Capture the cell that displays the provided text and extract its (X, Y) central coordinate. 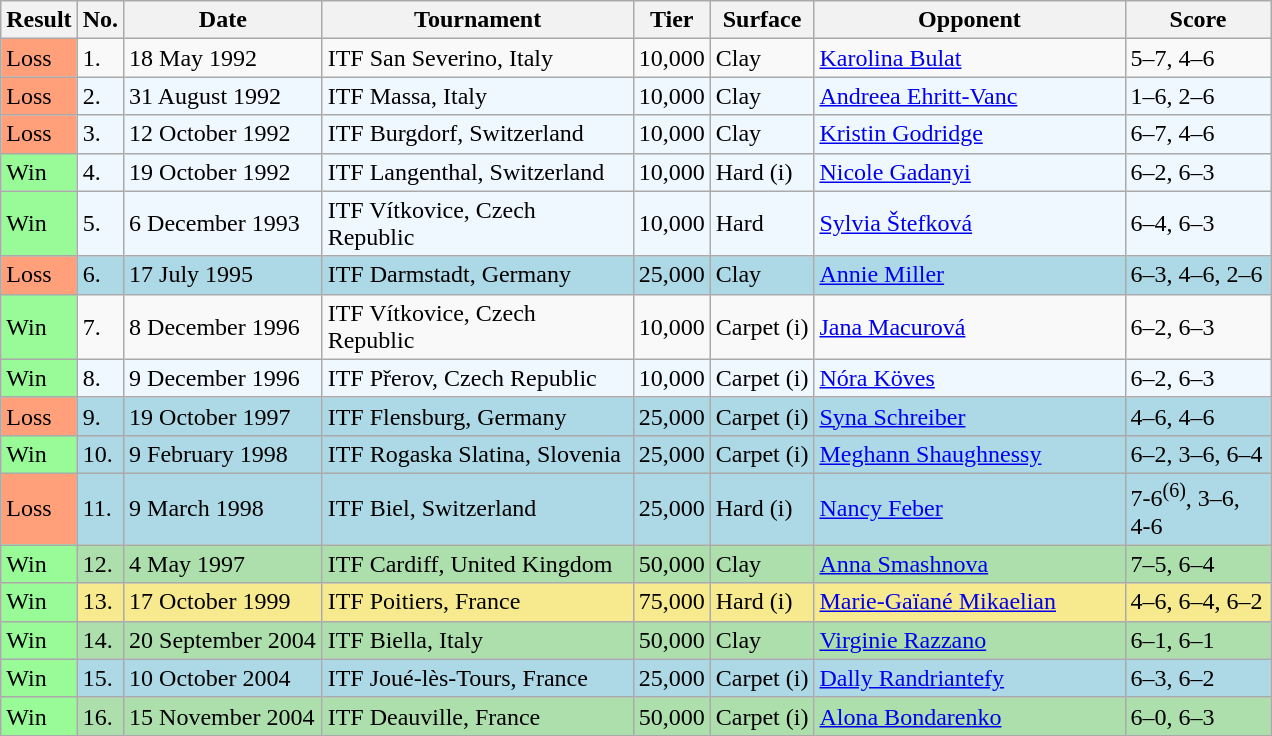
ITF Přerov, Czech Republic (478, 378)
15 November 2004 (224, 716)
6. (100, 275)
12. (100, 564)
Alona Bondarenko (970, 716)
5. (100, 224)
ITF Rogaska Slatina, Slovenia (478, 454)
ITF Poitiers, France (478, 602)
Tier (672, 20)
17 October 1999 (224, 602)
6–7, 4–6 (1198, 134)
4. (100, 172)
ITF Burgdorf, Switzerland (478, 134)
9. (100, 416)
5–7, 4–6 (1198, 58)
6–1, 6–1 (1198, 640)
Annie Miller (970, 275)
Sylvia Štefková (970, 224)
6–2, 3–6, 6–4 (1198, 454)
ITF Flensburg, Germany (478, 416)
Karolina Bulat (970, 58)
3. (100, 134)
75,000 (672, 602)
8. (100, 378)
18 May 1992 (224, 58)
1–6, 2–6 (1198, 96)
10. (100, 454)
Nóra Köves (970, 378)
13. (100, 602)
15. (100, 678)
20 September 2004 (224, 640)
Virginie Razzano (970, 640)
9 March 1998 (224, 509)
4 May 1997 (224, 564)
Nicole Gadanyi (970, 172)
ITF Langenthal, Switzerland (478, 172)
17 July 1995 (224, 275)
Andreea Ehritt-Vanc (970, 96)
ITF Darmstadt, Germany (478, 275)
31 August 1992 (224, 96)
7. (100, 326)
Nancy Feber (970, 509)
1. (100, 58)
6–3, 6–2 (1198, 678)
No. (100, 20)
Hard (762, 224)
ITF Massa, Italy (478, 96)
9 February 1998 (224, 454)
ITF Joué-lès-Tours, France (478, 678)
Tournament (478, 20)
19 October 1992 (224, 172)
Score (1198, 20)
Date (224, 20)
Meghann Shaughnessy (970, 454)
2. (100, 96)
ITF Biel, Switzerland (478, 509)
7-6(6), 3–6, 4-6 (1198, 509)
11. (100, 509)
Kristin Godridge (970, 134)
Result (39, 20)
ITF Deauville, France (478, 716)
19 October 1997 (224, 416)
Opponent (970, 20)
ITF Biella, Italy (478, 640)
16. (100, 716)
ITF San Severino, Italy (478, 58)
9 December 1996 (224, 378)
6–0, 6–3 (1198, 716)
10 October 2004 (224, 678)
Dally Randriantefy (970, 678)
Syna Schreiber (970, 416)
Marie-Gaïané Mikaelian (970, 602)
ITF Cardiff, United Kingdom (478, 564)
12 October 1992 (224, 134)
6 December 1993 (224, 224)
7–5, 6–4 (1198, 564)
4–6, 4–6 (1198, 416)
6–4, 6–3 (1198, 224)
6–3, 4–6, 2–6 (1198, 275)
Anna Smashnova (970, 564)
Jana Macurová (970, 326)
8 December 1996 (224, 326)
4–6, 6–4, 6–2 (1198, 602)
14. (100, 640)
Surface (762, 20)
